Scan for the cell matching the given text and deliver its [X, Y] coordinate at center. 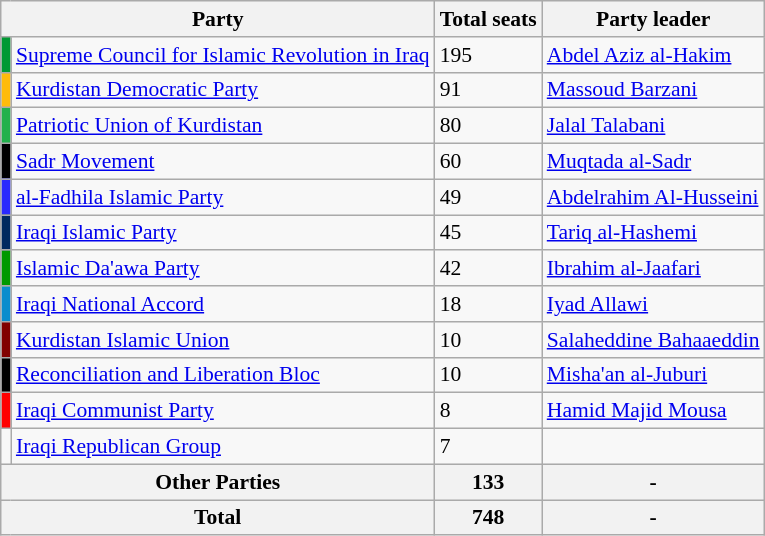
Kurdistan Democratic Party [223, 90]
Iraqi Republican Group [223, 447]
Jalal Talabani [654, 126]
Reconciliation and Liberation Bloc [223, 375]
Iraqi Islamic Party [223, 233]
Abdel Aziz al-Hakim [654, 55]
8 [488, 411]
748 [488, 518]
Kurdistan Islamic Union [223, 340]
195 [488, 55]
Sadr Movement [223, 162]
Supreme Council for Islamic Revolution in Iraq [223, 55]
Islamic Da'awa Party [223, 269]
Total seats [488, 19]
Iraqi National Accord [223, 304]
Misha'an al-Juburi [654, 375]
Other Parties [218, 482]
18 [488, 304]
Abdelrahim Al-Husseini [654, 197]
Iyad Allawi [654, 304]
Ibrahim al-Jaafari [654, 269]
Party [218, 19]
60 [488, 162]
Salaheddine Bahaaeddin [654, 340]
Party leader [654, 19]
Massoud Barzani [654, 90]
49 [488, 197]
80 [488, 126]
7 [488, 447]
91 [488, 90]
Total [218, 518]
Muqtada al-Sadr [654, 162]
Iraqi Communist Party [223, 411]
Patriotic Union of Kurdistan [223, 126]
al-Fadhila Islamic Party [223, 197]
133 [488, 482]
Hamid Majid Mousa [654, 411]
45 [488, 233]
Tariq al-Hashemi [654, 233]
42 [488, 269]
